Scan for the cell matching the given text and deliver its (X, Y) coordinate at center. 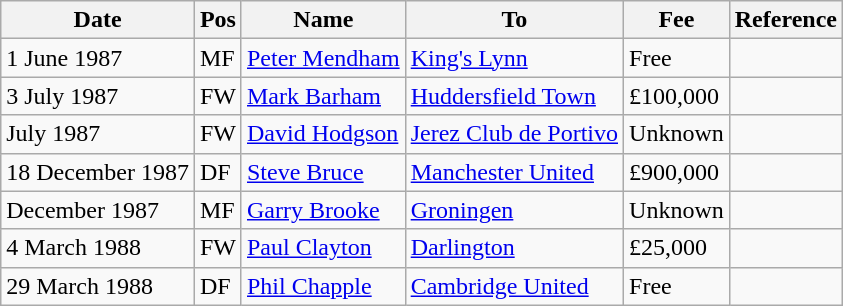
Name (323, 20)
£100,000 (677, 96)
Garry Brooke (323, 210)
Huddersfield Town (514, 96)
Manchester United (514, 172)
King's Lynn (514, 58)
18 December 1987 (98, 172)
Phil Chapple (323, 286)
4 March 1988 (98, 248)
3 July 1987 (98, 96)
29 March 1988 (98, 286)
1 June 1987 (98, 58)
Steve Bruce (323, 172)
£900,000 (677, 172)
£25,000 (677, 248)
Paul Clayton (323, 248)
Peter Mendham (323, 58)
Reference (786, 20)
Date (98, 20)
Groningen (514, 210)
David Hodgson (323, 134)
Pos (218, 20)
To (514, 20)
December 1987 (98, 210)
Fee (677, 20)
Mark Barham (323, 96)
Cambridge United (514, 286)
July 1987 (98, 134)
Jerez Club de Portivo (514, 134)
Darlington (514, 248)
